From the cell containing the given text, extract its center point as (x, y) coordinate. 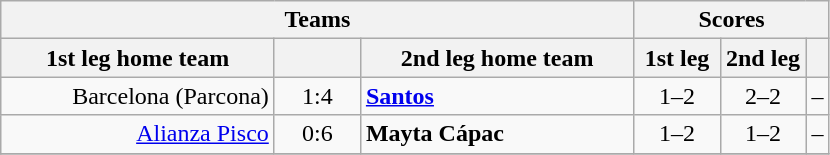
Alianza Pisco (138, 134)
2–2 (763, 96)
0:6 (317, 134)
Santos (497, 96)
1st leg (677, 58)
Scores (732, 20)
1:4 (317, 96)
2nd leg home team (497, 58)
Teams (318, 20)
2nd leg (763, 58)
Mayta Cápac (497, 134)
1st leg home team (138, 58)
Barcelona (Parcona) (138, 96)
